Detect which cell encompasses the target text, then output its [X, Y] center coordinate. 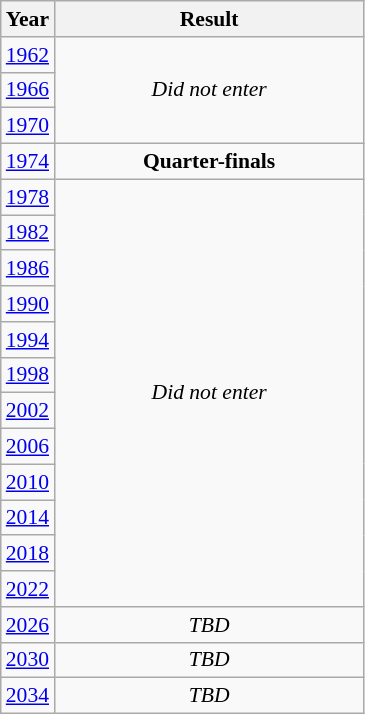
Year [28, 19]
2006 [28, 447]
2034 [28, 696]
Result [209, 19]
1974 [28, 162]
1990 [28, 304]
1994 [28, 340]
1986 [28, 269]
1966 [28, 90]
2026 [28, 625]
Quarter-finals [209, 162]
2030 [28, 660]
1978 [28, 197]
2014 [28, 518]
1982 [28, 233]
1998 [28, 375]
1970 [28, 126]
2022 [28, 589]
2002 [28, 411]
1962 [28, 55]
2018 [28, 554]
2010 [28, 482]
